Extract the [x, y] coordinate from the center of the cell holding the provided text.  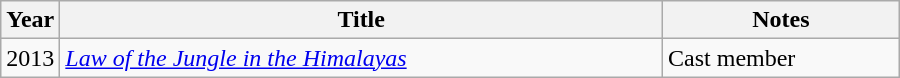
2013 [30, 58]
Notes [782, 20]
Title [362, 20]
Year [30, 20]
Law of the Jungle in the Himalayas [362, 58]
Cast member [782, 58]
